Search for the cell housing the specified text and yield its (X, Y) center coordinate. 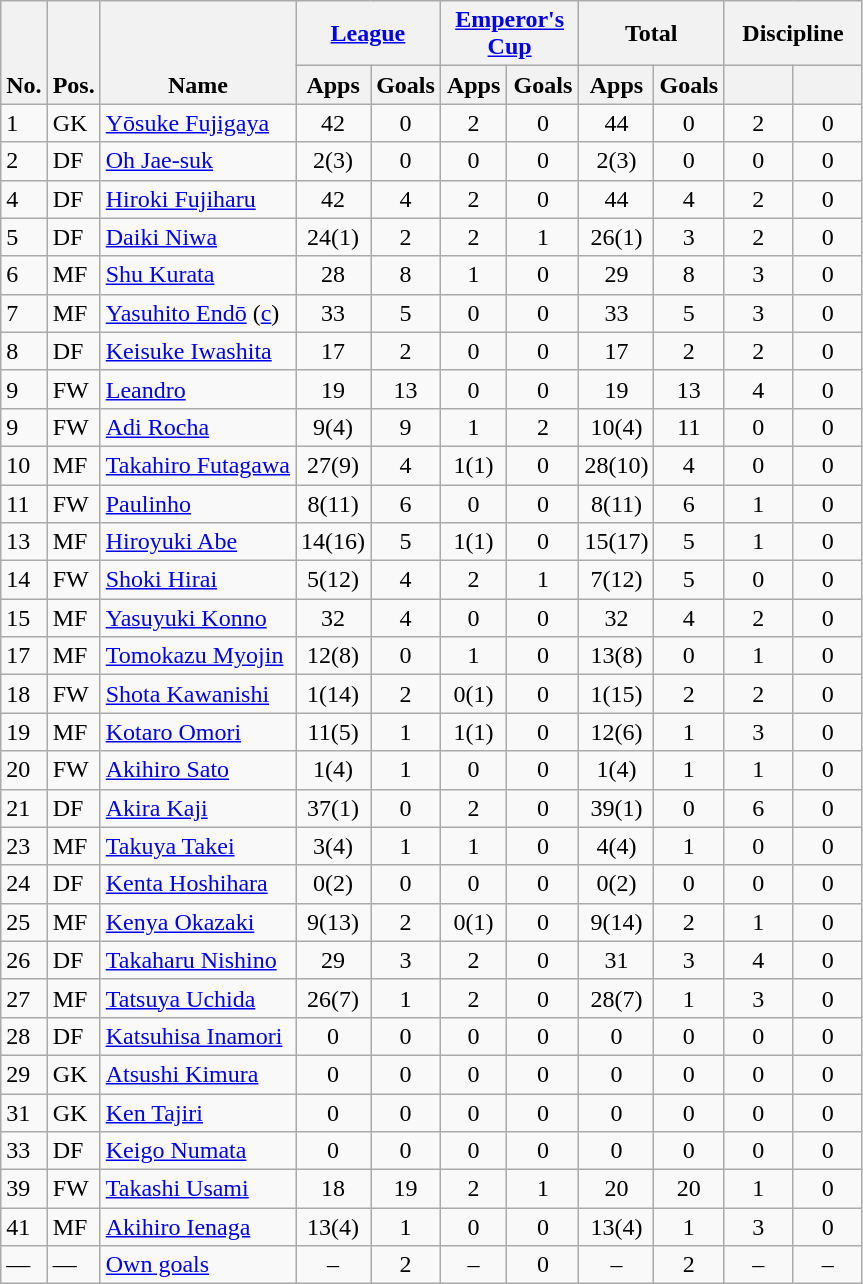
9(14) (616, 922)
39(1) (616, 808)
Leandro (198, 389)
Own goals (198, 1265)
Kenya Okazaki (198, 922)
League (368, 34)
14(16) (334, 542)
Total (652, 34)
5(12) (334, 580)
12(8) (334, 656)
Keigo Numata (198, 1151)
Akihiro Ienaga (198, 1227)
13(8) (616, 656)
26 (24, 960)
10 (24, 465)
37(1) (334, 808)
Shota Kawanishi (198, 694)
24(1) (334, 237)
26(1) (616, 237)
Tatsuya Uchida (198, 998)
Akira Kaji (198, 808)
11(5) (334, 732)
Takashi Usami (198, 1189)
9(4) (334, 427)
27 (24, 998)
Yōsuke Fujigaya (198, 123)
27(9) (334, 465)
14 (24, 580)
Shu Kurata (198, 275)
21 (24, 808)
39 (24, 1189)
23 (24, 846)
Takuya Takei (198, 846)
Atsushi Kimura (198, 1074)
15(17) (616, 542)
41 (24, 1227)
7 (24, 313)
Paulinho (198, 503)
No. (24, 52)
Akihiro Sato (198, 770)
15 (24, 618)
12(6) (616, 732)
Discipline (794, 34)
28(7) (616, 998)
7(12) (616, 580)
Shoki Hirai (198, 580)
Emperor's Cup (510, 34)
4(4) (616, 846)
24 (24, 884)
Ken Tajiri (198, 1113)
25 (24, 922)
Hiroki Fujiharu (198, 199)
Adi Rocha (198, 427)
Kenta Hoshihara (198, 884)
Keisuke Iwashita (198, 351)
Tomokazu Myojin (198, 656)
Takahiro Futagawa (198, 465)
1(14) (334, 694)
Pos. (74, 52)
Yasuhito Endō (c) (198, 313)
Oh Jae-suk (198, 161)
Name (198, 52)
Yasuyuki Konno (198, 618)
3(4) (334, 846)
Kotaro Omori (198, 732)
28(10) (616, 465)
10(4) (616, 427)
Hiroyuki Abe (198, 542)
9(13) (334, 922)
Daiki Niwa (198, 237)
Katsuhisa Inamori (198, 1036)
26(7) (334, 998)
1(15) (616, 694)
Takaharu Nishino (198, 960)
